Output the [x, y] coordinate of the center of the cell containing the given text.  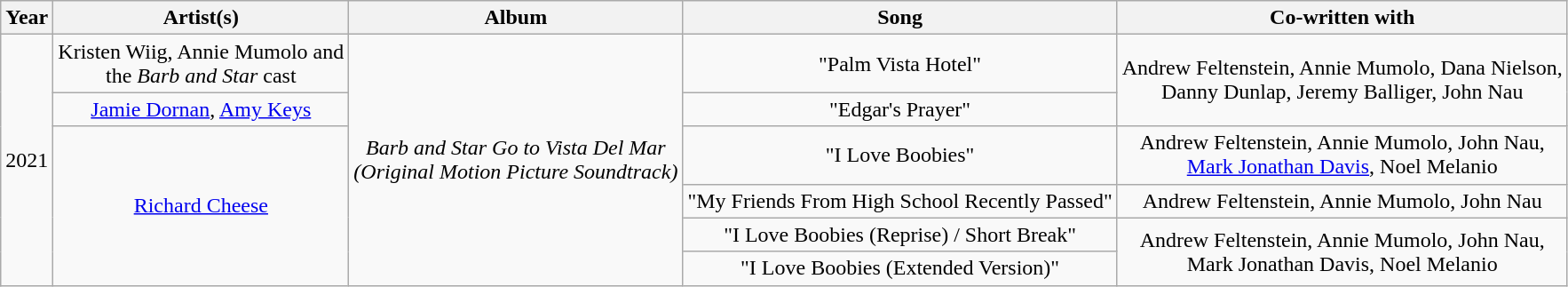
"Palm Vista Hotel" [900, 64]
Jamie Dornan, Amy Keys [201, 109]
"I Love Boobies (Extended Version)" [900, 268]
"I Love Boobies" [900, 155]
Richard Cheese [201, 206]
Kristen Wiig, Annie Mumolo andthe Barb and Star cast [201, 64]
Album [516, 18]
"My Friends From High School Recently Passed" [900, 201]
Andrew Feltenstein, Annie Mumolo, John Nau [1342, 201]
"I Love Boobies (Reprise) / Short Break" [900, 235]
Song [900, 18]
Andrew Feltenstein, Annie Mumolo, Dana Nielson,Danny Dunlap, Jeremy Balliger, John Nau [1342, 80]
Artist(s) [201, 18]
Year [27, 18]
2021 [27, 160]
"Edgar's Prayer" [900, 109]
Barb and Star Go to Vista Del Mar(Original Motion Picture Soundtrack) [516, 160]
Co-written with [1342, 18]
